From the cell containing the given text, extract its center point as (X, Y) coordinate. 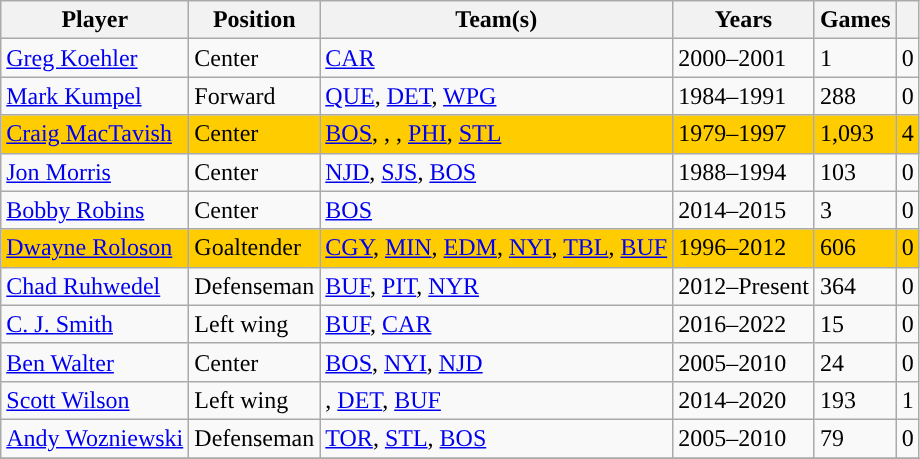
2016–2022 (744, 324)
Goaltender (254, 248)
Player (95, 20)
BOS, , , PHI, STL (496, 134)
1984–1991 (744, 96)
Bobby Robins (95, 210)
CAR (496, 58)
2014–2020 (744, 400)
103 (855, 172)
NJD, SJS, BOS (496, 172)
4 (908, 134)
2012–Present (744, 286)
Years (744, 20)
Position (254, 20)
79 (855, 438)
15 (855, 324)
TOR, STL, BOS (496, 438)
606 (855, 248)
BOS, NYI, NJD (496, 362)
BUF, CAR (496, 324)
Greg Koehler (95, 58)
1988–1994 (744, 172)
BUF, PIT, NYR (496, 286)
Mark Kumpel (95, 96)
Andy Wozniewski (95, 438)
Jon Morris (95, 172)
1996–2012 (744, 248)
288 (855, 96)
2000–2001 (744, 58)
Craig MacTavish (95, 134)
Team(s) (496, 20)
Ben Walter (95, 362)
Forward (254, 96)
1,093 (855, 134)
BOS (496, 210)
193 (855, 400)
Games (855, 20)
C. J. Smith (95, 324)
1979–1997 (744, 134)
Dwayne Roloson (95, 248)
CGY, MIN, EDM, NYI, TBL, BUF (496, 248)
2014–2015 (744, 210)
24 (855, 362)
3 (855, 210)
, DET, BUF (496, 400)
Scott Wilson (95, 400)
QUE, DET, WPG (496, 96)
Chad Ruhwedel (95, 286)
364 (855, 286)
